Determine the (X, Y) coordinate at the center of the cell enclosing the given text.  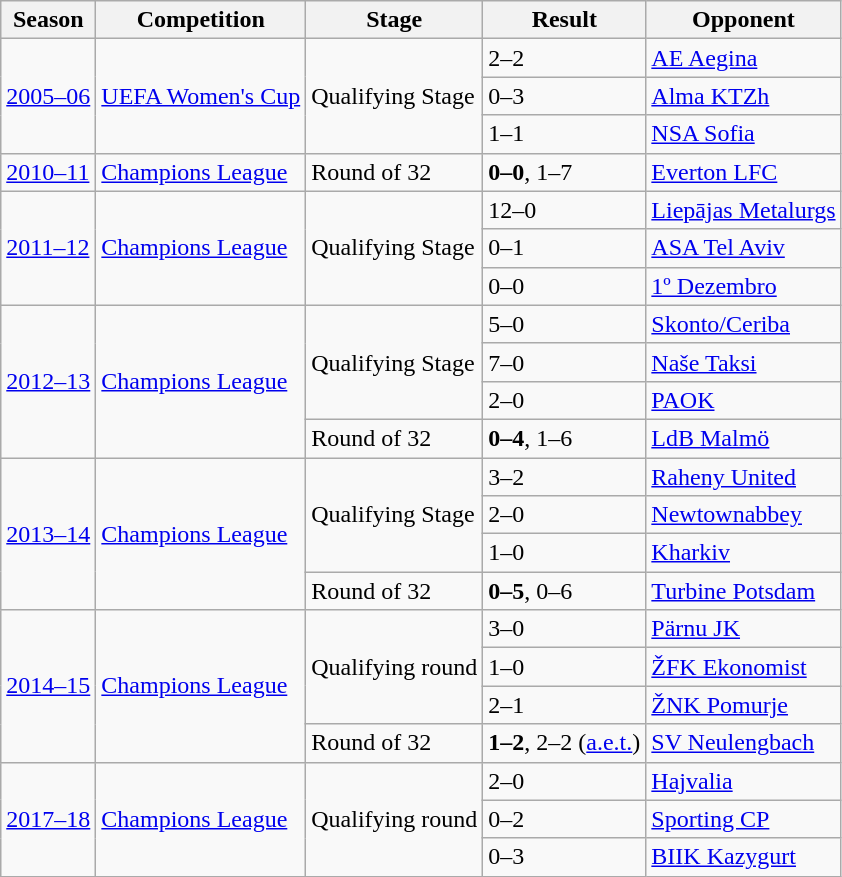
1–2, 2–2 (a.e.t.) (564, 743)
Season (48, 20)
Liepājas Metalurgs (744, 210)
2011–12 (48, 248)
12–0 (564, 210)
Opponent (744, 20)
Stage (394, 20)
UEFA Women's Cup (201, 96)
Turbine Potsdam (744, 591)
Naše Taksi (744, 362)
2–2 (564, 58)
3–2 (564, 477)
0–2 (564, 819)
Pärnu JK (744, 629)
2–1 (564, 705)
Everton LFC (744, 172)
2013–14 (48, 534)
0–5, 0–6 (564, 591)
2017–18 (48, 819)
BIIK Kazygurt (744, 857)
0–0 (564, 286)
1º Dezembro (744, 286)
0–1 (564, 248)
ŽFK Ekonomist (744, 667)
Alma KTZh (744, 96)
PAOK (744, 400)
1–1 (564, 134)
Competition (201, 20)
Newtownabbey (744, 515)
2014–15 (48, 686)
2005–06 (48, 96)
0–0, 1–7 (564, 172)
3–0 (564, 629)
2012–13 (48, 381)
NSA Sofia (744, 134)
LdB Malmö (744, 438)
Result (564, 20)
Skonto/Ceriba (744, 324)
5–0 (564, 324)
Sporting CP (744, 819)
SV Neulengbach (744, 743)
7–0 (564, 362)
2010–11 (48, 172)
Hajvalia (744, 781)
ASA Tel Aviv (744, 248)
ŽNK Pomurje (744, 705)
AE Aegina (744, 58)
Kharkiv (744, 553)
Raheny United (744, 477)
0–4, 1–6 (564, 438)
